Return (X, Y) of the center of cell containing provided text 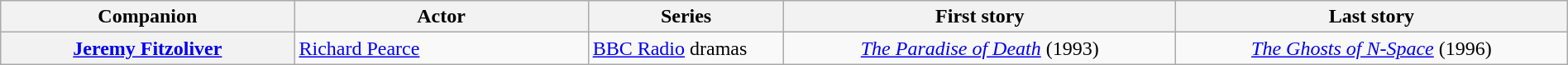
Companion (147, 17)
Actor (442, 17)
Series (686, 17)
Jeremy Fitzoliver (147, 48)
Richard Pearce (442, 48)
The Paradise of Death (1993) (980, 48)
First story (980, 17)
BBC Radio dramas (686, 48)
The Ghosts of N-Space (1996) (1372, 48)
Last story (1372, 17)
